Extract the [x, y] coordinate from the center of the cell holding the provided text.  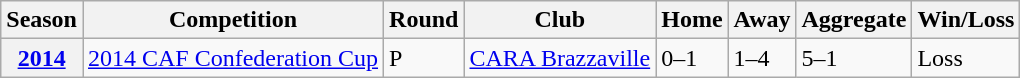
2014 [42, 58]
Competition [232, 20]
Loss [966, 58]
Aggregate [854, 20]
Season [42, 20]
Home [692, 20]
Club [560, 20]
5–1 [854, 58]
1–4 [762, 58]
P [424, 58]
2014 CAF Confederation Cup [232, 58]
Away [762, 20]
Win/Loss [966, 20]
CARA Brazzaville [560, 58]
0–1 [692, 58]
Round [424, 20]
